Capture the cell that displays the provided text and extract its (x, y) central coordinate. 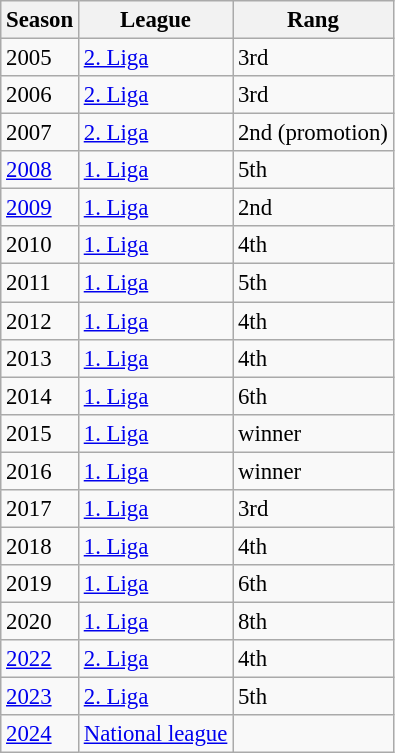
2008 (40, 170)
2007 (40, 133)
2011 (40, 283)
Rang (314, 20)
National league (155, 734)
2nd (promotion) (314, 133)
2015 (40, 433)
2024 (40, 734)
2013 (40, 358)
2014 (40, 396)
2022 (40, 659)
2017 (40, 509)
2005 (40, 58)
2018 (40, 546)
2009 (40, 208)
2023 (40, 697)
2006 (40, 95)
League (155, 20)
2012 (40, 321)
2020 (40, 621)
2010 (40, 245)
2nd (314, 208)
Season (40, 20)
2019 (40, 584)
2016 (40, 471)
8th (314, 621)
